Extract the (x, y) coordinate from the center of the cell holding the provided text.  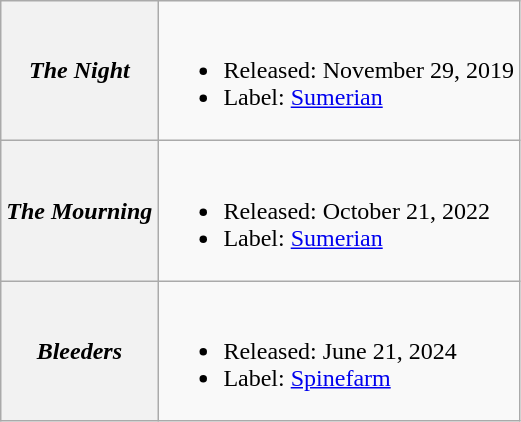
The Mourning (80, 211)
Bleeders (80, 351)
The Night (80, 71)
Released: November 29, 2019Label: Sumerian (339, 71)
Released: October 21, 2022Label: Sumerian (339, 211)
Released: June 21, 2024Label: Spinefarm (339, 351)
